Scan for the cell matching the given text and deliver its [X, Y] coordinate at center. 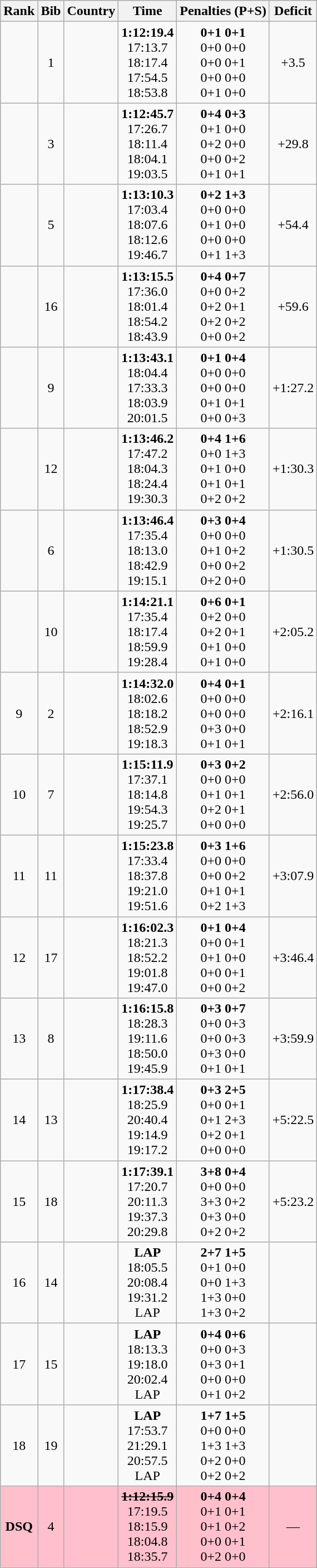
2+7 1+50+1 0+00+0 1+31+3 0+01+3 0+2 [224, 1283]
LAP18:13.319:18.020:02.4LAP [148, 1364]
Rank [19, 11]
1:16:15.818:28.319:11.618:50.019:45.9 [148, 1039]
+3:59.9 [293, 1039]
+3.5 [293, 62]
+3:46.4 [293, 958]
1:13:10.317:03.418:07.618:12.619:46.7 [148, 225]
0+4 1+60+0 1+30+1 0+00+1 0+10+2 0+2 [224, 469]
1:12:45.7 17:26.718:11.418:04.119:03.5 [148, 144]
2 [51, 713]
DSQ [19, 1527]
0+1 0+40+0 0+10+1 0+00+0 0+10+0 0+2 [224, 958]
+2:16.1 [293, 713]
1:14:21.117:35.418:17.418:59.919:28.4 [148, 632]
0+3 0+20+0 0+00+1 0+10+2 0+10+0 0+0 [224, 794]
0+4 0+10+0 0+00+0 0+00+3 0+00+1 0+1 [224, 713]
1:15:11.917:37.118:14.819:54.319:25.7 [148, 794]
Country [91, 11]
1:16:02.318:21.318:52.219:01.819:47.0 [148, 958]
1:17:38.418:25.920:40.419:14.919:17.2 [148, 1120]
0+4 0+60+0 0+30+3 0+10+0 0+00+1 0+2 [224, 1364]
3+8 0+40+0 0+03+3 0+20+3 0+00+2 0+2 [224, 1201]
0+4 0+40+1 0+10+1 0+20+0 0+10+2 0+0 [224, 1527]
Bib [51, 11]
+29.8 [293, 144]
8 [51, 1039]
LAP18:05.520:08.419:31.2LAP [148, 1283]
1:13:46.417:35.418:13.018:42.919:15.1 [148, 550]
0+3 0+40+0 0+00+1 0+20+0 0+20+2 0+0 [224, 550]
1:13:15.517:36.018:01.418:54.218:43.9 [148, 306]
+5:22.5 [293, 1120]
+1:27.2 [293, 388]
1+7 1+50+0 0+01+3 1+30+2 0+00+2 0+2 [224, 1445]
1 [51, 62]
0+3 0+70+0 0+30+0 0+30+3 0+00+1 0+1 [224, 1039]
1:13:46.217:47.218:04.318:24.419:30.3 [148, 469]
0+4 0+70+0 0+20+2 0+10+2 0+20+0 0+2 [224, 306]
19 [51, 1445]
+1:30.5 [293, 550]
0+3 2+50+0 0+10+1 2+30+2 0+10+0 0+0 [224, 1120]
5 [51, 225]
— [293, 1527]
+59.6 [293, 306]
1:12:15.917:19.518:15.918:04.818:35.7 [148, 1527]
7 [51, 794]
+54.4 [293, 225]
3 [51, 144]
LAP17:53.721:29.120:57.5LAP [148, 1445]
4 [51, 1527]
+5:23.2 [293, 1201]
0+1 0+10+0 0+00+0 0+10+0 0+00+1 0+0 [224, 62]
1:12:19.417:13.718:17.417:54.518:53.8 [148, 62]
1:17:39.117:20.720:11.319:37.320:29.8 [148, 1201]
1:15:23.817:33.418:37.819:21.019:51.6 [148, 876]
0+6 0+10+2 0+00+2 0+10+1 0+00+1 0+0 [224, 632]
+2:56.0 [293, 794]
0+3 1+60+0 0+00+0 0+20+1 0+10+2 1+3 [224, 876]
0+1 0+40+0 0+00+0 0+00+1 0+10+0 0+3 [224, 388]
6 [51, 550]
+3:07.9 [293, 876]
1:14:32.018:02.618:18.218:52.919:18.3 [148, 713]
0+4 0+30+1 0+00+2 0+00+0 0+20+1 0+1 [224, 144]
1:13:43.118:04.417:33.318:03.920:01.5 [148, 388]
0+2 1+30+0 0+00+1 0+00+0 0+00+1 1+3 [224, 225]
Time [148, 11]
+2:05.2 [293, 632]
Deficit [293, 11]
+1:30.3 [293, 469]
Penalties (P+S) [224, 11]
